Determine the (X, Y) coordinate at the center of the cell enclosing the given text.  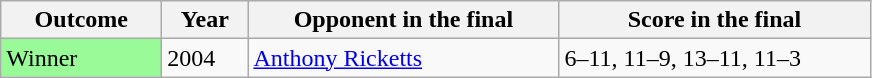
Score in the final (714, 20)
Year (205, 20)
Outcome (82, 20)
Anthony Ricketts (404, 58)
2004 (205, 58)
Winner (82, 58)
6–11, 11–9, 13–11, 11–3 (714, 58)
Opponent in the final (404, 20)
